From the cell containing the given text, extract its center point as [x, y] coordinate. 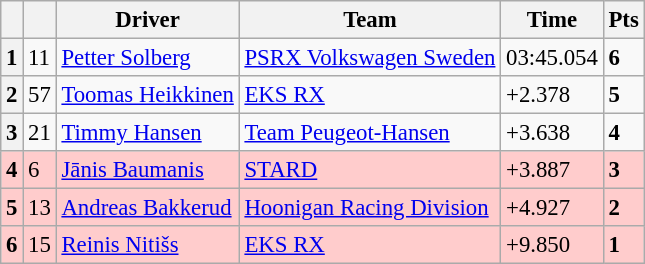
Petter Solberg [148, 58]
+4.927 [552, 208]
13 [40, 208]
Team [370, 20]
Hoonigan Racing Division [370, 208]
Driver [148, 20]
+3.887 [552, 170]
Andreas Bakkerud [148, 208]
Time [552, 20]
+2.378 [552, 95]
Team Peugeot-Hansen [370, 133]
Reinis Nitišs [148, 245]
+9.850 [552, 245]
PSRX Volkswagen Sweden [370, 58]
STARD [370, 170]
Jānis Baumanis [148, 170]
Toomas Heikkinen [148, 95]
Timmy Hansen [148, 133]
03:45.054 [552, 58]
11 [40, 58]
+3.638 [552, 133]
Pts [624, 20]
21 [40, 133]
57 [40, 95]
15 [40, 245]
